Provide the [X, Y] coordinate of the cell's center where the given text is located.  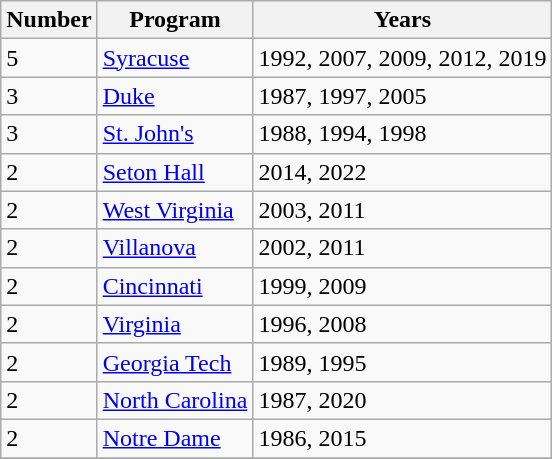
West Virginia [175, 210]
5 [49, 58]
1999, 2009 [402, 286]
St. John's [175, 134]
1992, 2007, 2009, 2012, 2019 [402, 58]
1987, 2020 [402, 400]
1989, 1995 [402, 362]
Syracuse [175, 58]
Cincinnati [175, 286]
Georgia Tech [175, 362]
Program [175, 20]
Seton Hall [175, 172]
2014, 2022 [402, 172]
1988, 1994, 1998 [402, 134]
Years [402, 20]
2003, 2011 [402, 210]
North Carolina [175, 400]
Villanova [175, 248]
Number [49, 20]
1996, 2008 [402, 324]
1987, 1997, 2005 [402, 96]
1986, 2015 [402, 438]
2002, 2011 [402, 248]
Virginia [175, 324]
Duke [175, 96]
Notre Dame [175, 438]
